Locate the cell with the specified text and output its [x, y] center coordinate. 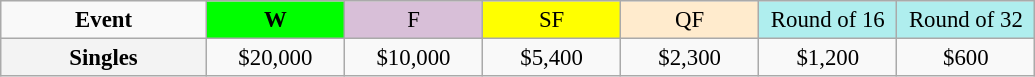
Round of 32 [966, 20]
$20,000 [275, 58]
$5,400 [552, 58]
$600 [966, 58]
Event [104, 20]
$1,200 [828, 58]
Round of 16 [828, 20]
$10,000 [413, 58]
W [275, 20]
QF [690, 20]
SF [552, 20]
F [413, 20]
Singles [104, 58]
$2,300 [690, 58]
